Detect which cell encompasses the target text, then output its (X, Y) center coordinate. 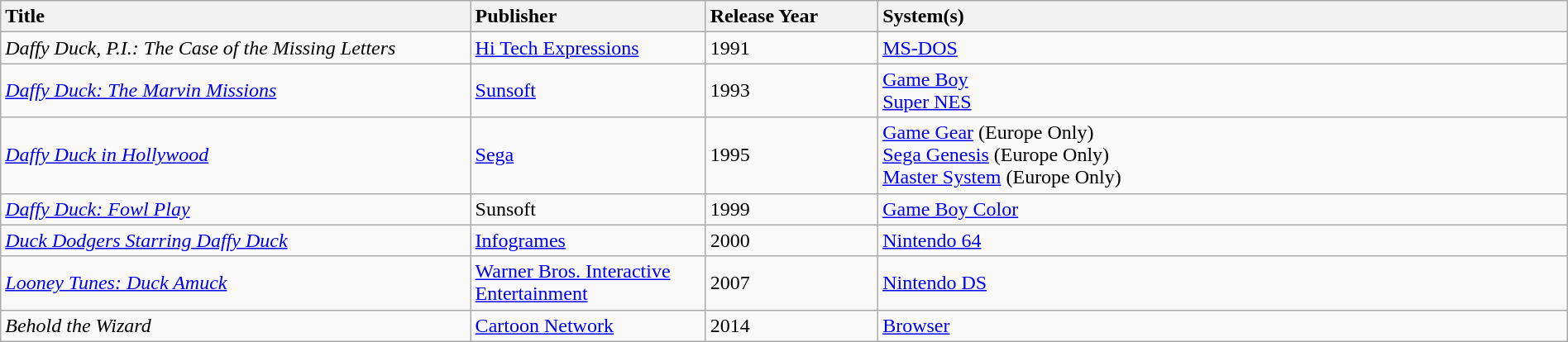
Duck Dodgers Starring Daffy Duck (236, 240)
Cartoon Network (588, 325)
System(s) (1223, 17)
2007 (791, 283)
Sega (588, 155)
Looney Tunes: Duck Amuck (236, 283)
Infogrames (588, 240)
MS-DOS (1223, 48)
Title (236, 17)
1991 (791, 48)
Daffy Duck: The Marvin Missions (236, 91)
Hi Tech Expressions (588, 48)
Game Gear (Europe Only)Sega Genesis (Europe Only)Master System (Europe Only) (1223, 155)
Game BoySuper NES (1223, 91)
1999 (791, 209)
Daffy Duck, P.I.: The Case of the Missing Letters (236, 48)
Nintendo 64 (1223, 240)
Behold the Wizard (236, 325)
1995 (791, 155)
Daffy Duck: Fowl Play (236, 209)
Warner Bros. Interactive Entertainment (588, 283)
Daffy Duck in Hollywood (236, 155)
2000 (791, 240)
Publisher (588, 17)
2014 (791, 325)
Game Boy Color (1223, 209)
Nintendo DS (1223, 283)
Browser (1223, 325)
Release Year (791, 17)
1993 (791, 91)
